Provide the [x, y] coordinate of the cell's center where the given text is located.  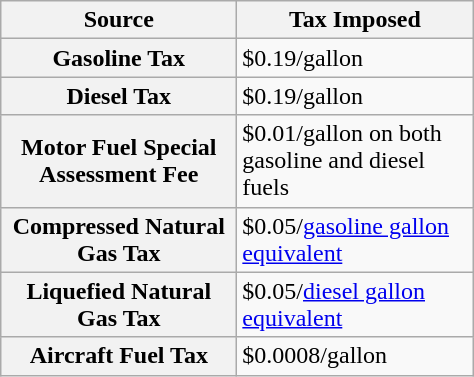
Aircraft Fuel Tax [119, 356]
$0.05/diesel gallon equivalent [355, 304]
Tax Imposed [355, 20]
Compressed Natural Gas Tax [119, 240]
Gasoline Tax [119, 58]
Motor Fuel Special Assessment Fee [119, 161]
$0.01/gallon on both gasoline and diesel fuels [355, 161]
$0.0008/gallon [355, 356]
Diesel Tax [119, 96]
Liquefied Natural Gas Tax [119, 304]
$0.05/gasoline gallon equivalent [355, 240]
Source [119, 20]
